Return the [x, y] coordinate for the center point of the cell that contains the specified text.  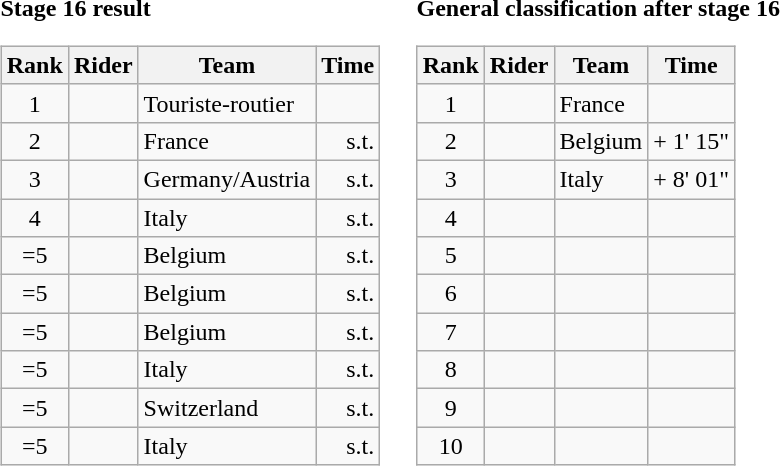
Touriste-routier [227, 103]
+ 8' 01" [692, 179]
7 [450, 332]
10 [450, 446]
9 [450, 408]
6 [450, 294]
Switzerland [227, 408]
+ 1' 15" [692, 141]
5 [450, 256]
Germany/Austria [227, 179]
8 [450, 370]
